Pinpoint the cell where the given text exists, returning its (X, Y) midpoint coordinate. 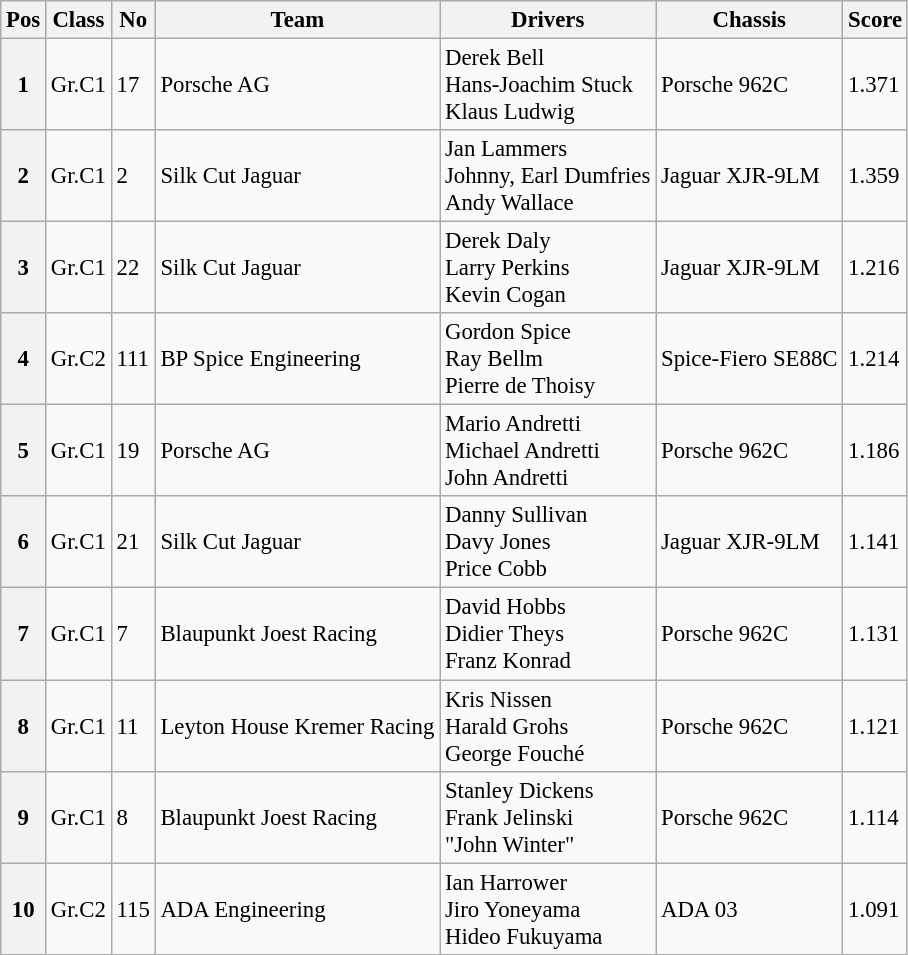
1.141 (876, 542)
BP Spice Engineering (298, 359)
115 (133, 909)
19 (133, 451)
Chassis (750, 20)
4 (24, 359)
Gordon Spice Ray Bellm Pierre de Thoisy (548, 359)
1.371 (876, 85)
Pos (24, 20)
6 (24, 542)
21 (133, 542)
17 (133, 85)
No (133, 20)
1.091 (876, 909)
Danny Sullivan Davy Jones Price Cobb (548, 542)
11 (133, 726)
1.121 (876, 726)
ADA 03 (750, 909)
Ian Harrower Jiro Yoneyama Hideo Fukuyama (548, 909)
Spice-Fiero SE88C (750, 359)
1.216 (876, 268)
Kris Nissen Harald Grohs George Fouché (548, 726)
3 (24, 268)
Stanley Dickens Frank Jelinski "John Winter" (548, 817)
5 (24, 451)
Drivers (548, 20)
111 (133, 359)
1.114 (876, 817)
Class (79, 20)
ADA Engineering (298, 909)
1.359 (876, 176)
9 (24, 817)
David Hobbs Didier Theys Franz Konrad (548, 634)
1.214 (876, 359)
Team (298, 20)
Score (876, 20)
1 (24, 85)
Leyton House Kremer Racing (298, 726)
Derek Daly Larry Perkins Kevin Cogan (548, 268)
Jan Lammers Johnny, Earl Dumfries Andy Wallace (548, 176)
1.186 (876, 451)
Derek Bell Hans-Joachim Stuck Klaus Ludwig (548, 85)
Mario Andretti Michael Andretti John Andretti (548, 451)
10 (24, 909)
22 (133, 268)
1.131 (876, 634)
